Scan for the cell matching the given text and deliver its [X, Y] coordinate at center. 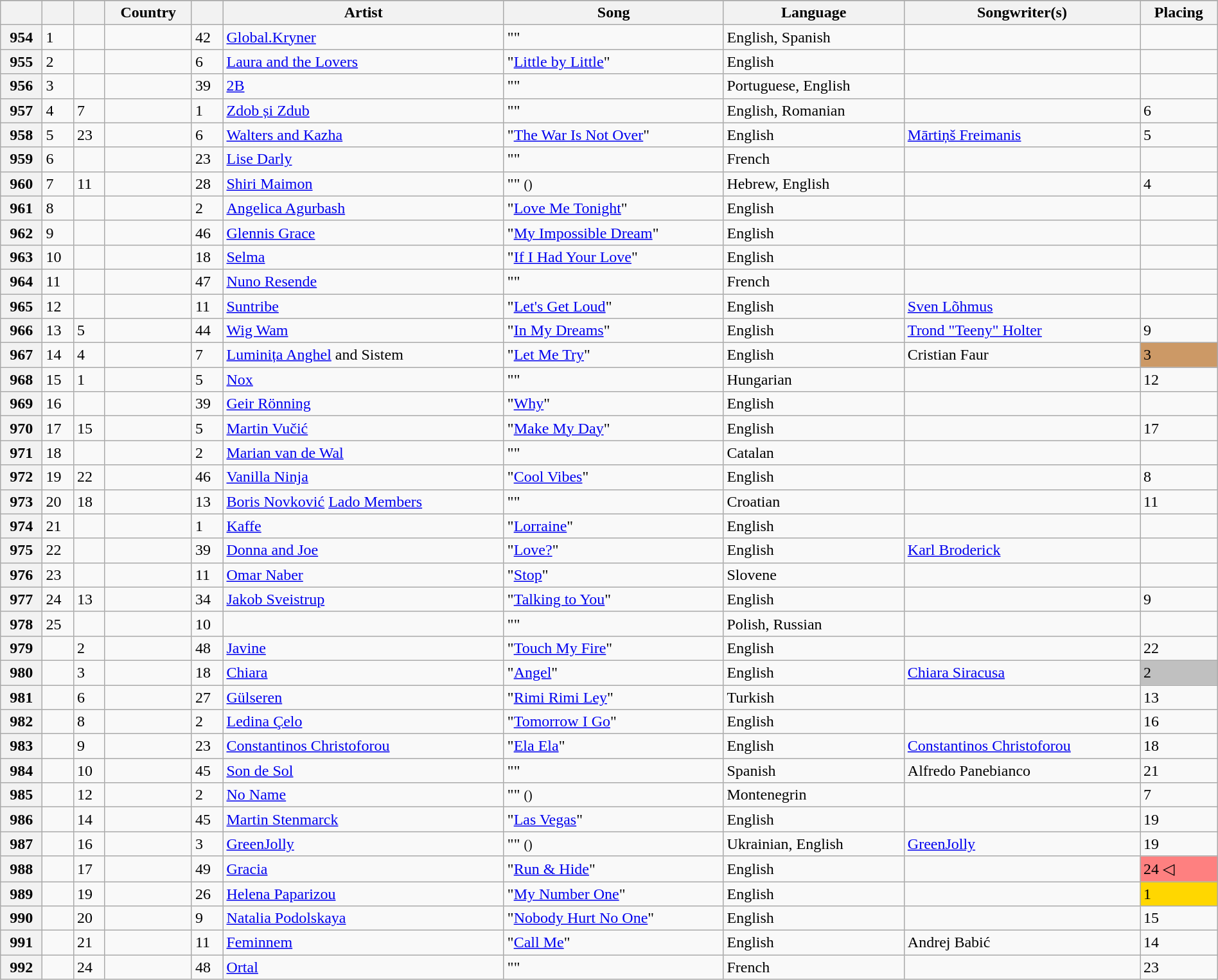
992 [22, 967]
972 [22, 477]
No Name [364, 795]
"Ela Ela" [613, 746]
2B [364, 86]
Nuno Resende [364, 281]
Ukrainian, English [813, 844]
Ortal [364, 967]
"Love?" [613, 550]
976 [22, 575]
Song [613, 13]
Luminița Anghel and Sistem [364, 355]
Nox [364, 380]
970 [22, 428]
49 [207, 869]
955 [22, 62]
Donna and Joe [364, 550]
"Touch My Fire" [613, 648]
Martin Vučić [364, 428]
Hungarian [813, 380]
Javine [364, 648]
"Nobody Hurt No One" [613, 918]
"My Number One" [613, 893]
Laura and the Lovers [364, 62]
28 [207, 184]
Global.Kryner [364, 37]
963 [22, 257]
Wig Wam [364, 331]
991 [22, 943]
973 [22, 502]
989 [22, 893]
Zdob și Zdub [364, 110]
"Talking to You" [613, 599]
Boris Novković Lado Members [364, 502]
958 [22, 135]
959 [22, 159]
981 [22, 697]
Alfredo Panebianco [1021, 771]
964 [22, 281]
988 [22, 869]
990 [22, 918]
"My Impossible Dream" [613, 232]
26 [207, 893]
Croatian [813, 502]
983 [22, 746]
966 [22, 331]
986 [22, 819]
Martin Stenmarck [364, 819]
Portuguese, English [813, 86]
962 [22, 232]
954 [22, 37]
Andrej Babić [1021, 943]
"If I Had Your Love" [613, 257]
Kaffe [364, 526]
980 [22, 672]
987 [22, 844]
Son de Sol [364, 771]
"Tomorrow I Go" [613, 722]
Jakob Sveistrup [364, 599]
971 [22, 453]
975 [22, 550]
Omar Naber [364, 575]
Cristian Faur [1021, 355]
Helena Paparizou [364, 893]
"Cool Vibes" [613, 477]
Country [148, 13]
Glennis Grace [364, 232]
984 [22, 771]
974 [22, 526]
Spanish [813, 771]
42 [207, 37]
Geir Rönning [364, 404]
"Love Me Tonight" [613, 208]
Selma [364, 257]
Gülseren [364, 697]
982 [22, 722]
978 [22, 624]
Lise Darly [364, 159]
Artist [364, 13]
960 [22, 184]
967 [22, 355]
"Stop" [613, 575]
977 [22, 599]
34 [207, 599]
Hebrew, English [813, 184]
979 [22, 648]
"Angel" [613, 672]
"Las Vegas" [613, 819]
"Lorraine" [613, 526]
"Make My Day" [613, 428]
Chiara Siracusa [1021, 672]
965 [22, 306]
Gracia [364, 869]
Feminnem [364, 943]
English, Romanian [813, 110]
Mārtiņš Freimanis [1021, 135]
"The War Is Not Over" [613, 135]
27 [207, 697]
"Why" [613, 404]
Chiara [364, 672]
"Little by Little" [613, 62]
"Run & Hide" [613, 869]
44 [207, 331]
"Rimi Rimi Ley" [613, 697]
"Call Me" [613, 943]
957 [22, 110]
Walters and Kazha [364, 135]
968 [22, 380]
Angelica Agurbash [364, 208]
956 [22, 86]
Ledina Çelo [364, 722]
Polish, Russian [813, 624]
"Let's Get Loud" [613, 306]
Montenegrin [813, 795]
961 [22, 208]
985 [22, 795]
25 [58, 624]
47 [207, 281]
969 [22, 404]
Trond "Teeny" Holter [1021, 331]
Marian van de Wal [364, 453]
Suntribe [364, 306]
Placing [1178, 13]
Turkish [813, 697]
Catalan [813, 453]
Songwriter(s) [1021, 13]
English, Spanish [813, 37]
"In My Dreams" [613, 331]
Karl Broderick [1021, 550]
"Let Me Try" [613, 355]
Natalia Podolskaya [364, 918]
Language [813, 13]
Sven Lõhmus [1021, 306]
Slovene [813, 575]
Vanilla Ninja [364, 477]
Shiri Maimon [364, 184]
24 ◁ [1178, 869]
